Locate the cell with the specified text and output its [x, y] center coordinate. 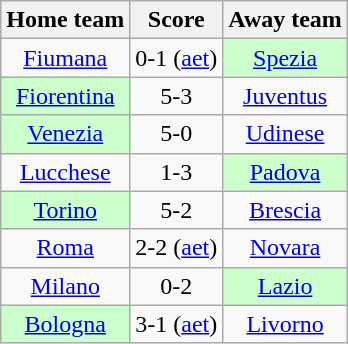
5-0 [176, 134]
0-1 (aet) [176, 58]
Torino [66, 210]
Away team [286, 20]
1-3 [176, 172]
0-2 [176, 286]
Roma [66, 248]
5-2 [176, 210]
Home team [66, 20]
Fiumana [66, 58]
Fiorentina [66, 96]
Lucchese [66, 172]
Juventus [286, 96]
Udinese [286, 134]
Bologna [66, 324]
Milano [66, 286]
Livorno [286, 324]
Novara [286, 248]
Venezia [66, 134]
2-2 (aet) [176, 248]
Spezia [286, 58]
Lazio [286, 286]
Score [176, 20]
3-1 (aet) [176, 324]
Brescia [286, 210]
5-3 [176, 96]
Padova [286, 172]
